Extract the (x, y) coordinate from the center of the cell holding the provided text.  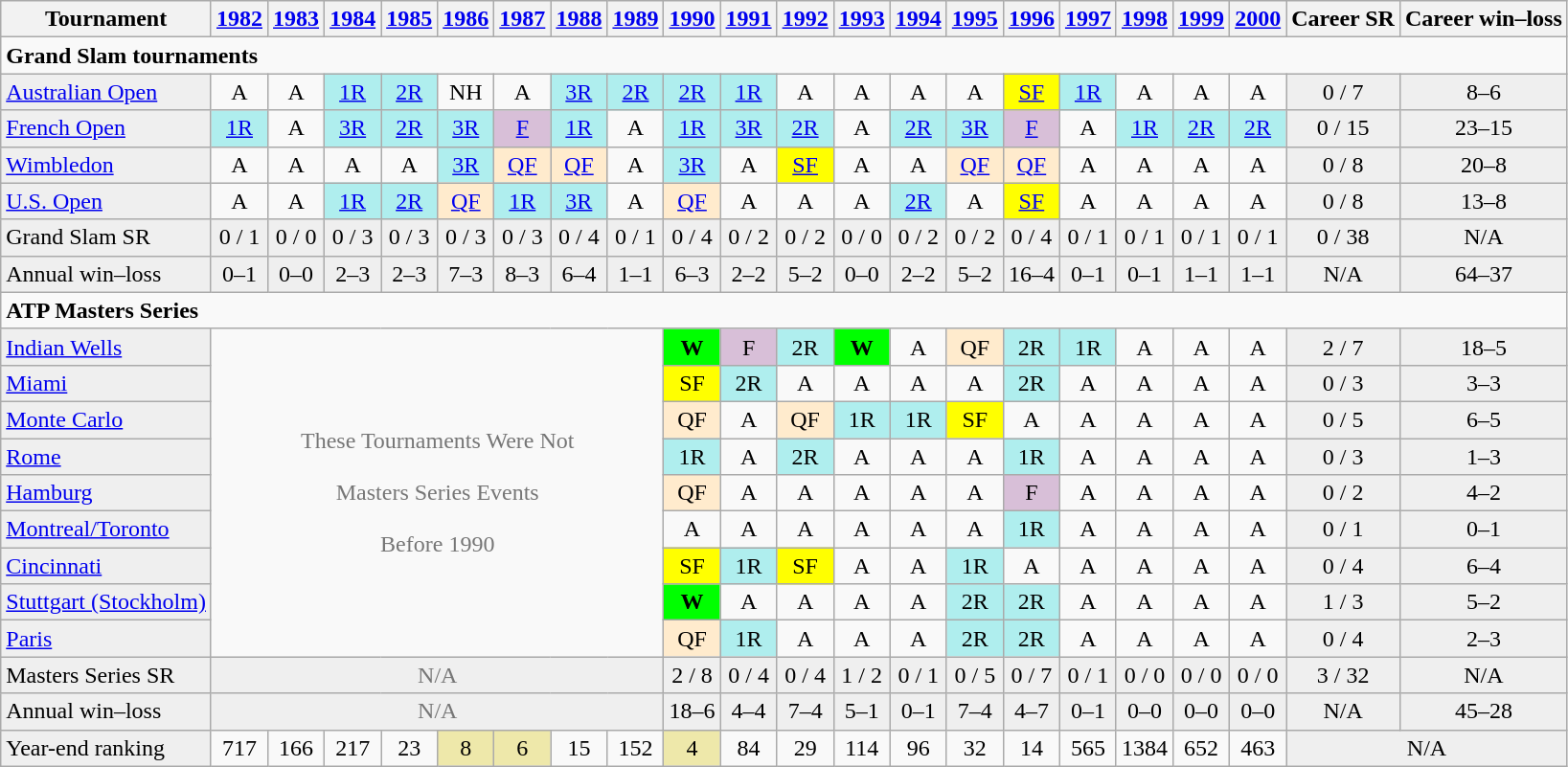
84 (749, 748)
Tournament (106, 19)
23–15 (1483, 128)
Grand Slam SR (106, 237)
2 / 8 (692, 675)
1993 (862, 19)
1997 (1088, 19)
1985 (410, 19)
Career win–loss (1483, 19)
1996 (1031, 19)
217 (352, 748)
20–8 (1483, 165)
1984 (352, 19)
Career SR (1343, 19)
15 (579, 748)
5–1 (862, 711)
16–4 (1031, 274)
Montreal/Toronto (106, 530)
Miami (106, 383)
152 (636, 748)
1991 (749, 19)
4 (692, 748)
1990 (692, 19)
ATP Masters Series (784, 310)
8–3 (523, 274)
7–3 (466, 274)
1989 (636, 19)
6–5 (1483, 419)
6 (523, 748)
Stuttgart (Stockholm) (106, 602)
18–5 (1483, 347)
Year-end ranking (106, 748)
6–3 (692, 274)
3 / 32 (1343, 675)
Paris (106, 639)
4–2 (1483, 493)
French Open (106, 128)
1987 (523, 19)
14 (1031, 748)
1983 (297, 19)
1988 (579, 19)
1999 (1201, 19)
1986 (466, 19)
Cincinnati (106, 566)
U.S. Open (106, 201)
1995 (975, 19)
Indian Wells (106, 347)
8 (466, 748)
NH (466, 92)
1994 (918, 19)
These Tournaments Were NotMasters Series EventsBefore 1990 (437, 492)
565 (1088, 748)
652 (1201, 748)
96 (918, 748)
4–4 (749, 711)
463 (1259, 748)
45–28 (1483, 711)
1–3 (1483, 457)
Hamburg (106, 493)
1384 (1144, 748)
Wimbledon (106, 165)
1 / 2 (862, 675)
29 (805, 748)
8–6 (1483, 92)
13–8 (1483, 201)
23 (410, 748)
Masters Series SR (106, 675)
114 (862, 748)
Monte Carlo (106, 419)
2000 (1259, 19)
166 (297, 748)
Australian Open (106, 92)
4–7 (1031, 711)
0 / 15 (1343, 128)
3–3 (1483, 383)
64–37 (1483, 274)
1998 (1144, 19)
1982 (239, 19)
32 (975, 748)
717 (239, 748)
Grand Slam tournaments (784, 56)
1 / 3 (1343, 602)
2 / 7 (1343, 347)
0 / 38 (1343, 237)
18–6 (692, 711)
Rome (106, 457)
1992 (805, 19)
